Locate the cell with the specified text and output its [X, Y] center coordinate. 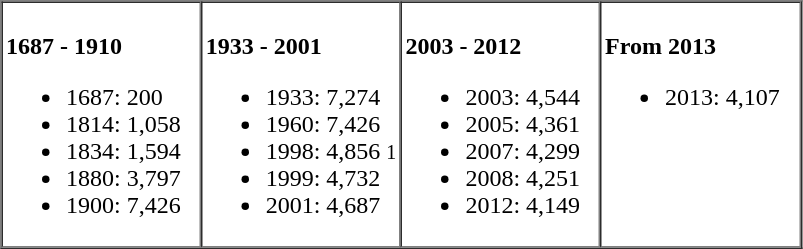
From 20132013: 4,107 [701, 125]
1687 - 19101687: 2001814: 1,0581834: 1,5941880: 3,7971900: 7,426 [102, 125]
2003 - 20122003: 4,5442005: 4,3612007: 4,2992008: 4,2512012: 4,149 [501, 125]
1933 - 20011933: 7,2741960: 7,4261998: 4,856 11999: 4,7322001: 4,687 [301, 125]
